Search for the cell housing the specified text and yield its [x, y] center coordinate. 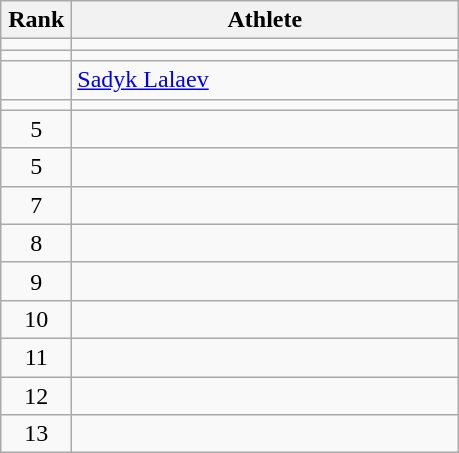
7 [36, 205]
11 [36, 357]
10 [36, 319]
Sadyk Lalaev [265, 80]
13 [36, 434]
Athlete [265, 20]
9 [36, 281]
8 [36, 243]
Rank [36, 20]
12 [36, 395]
